Return [X, Y] of the center of cell containing provided text 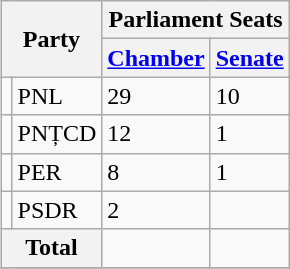
Parliament Seats [196, 20]
Total [52, 248]
10 [250, 96]
29 [156, 96]
Party [52, 39]
12 [156, 134]
Senate [250, 58]
PNL [57, 96]
PNȚCD [57, 134]
PSDR [57, 210]
8 [156, 172]
Chamber [156, 58]
2 [156, 210]
PER [57, 172]
